Find where the given text appears and provide that cell's center as [X, Y] coordinate. 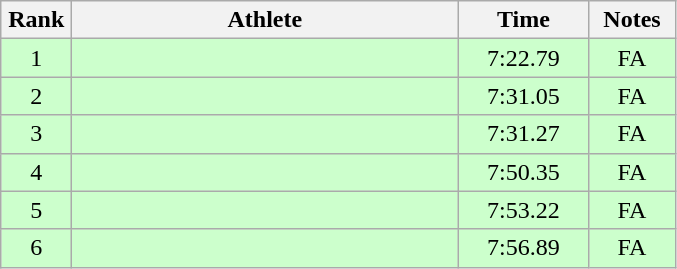
1 [36, 58]
7:22.79 [524, 58]
Time [524, 20]
7:56.89 [524, 248]
7:31.05 [524, 96]
2 [36, 96]
4 [36, 172]
7:50.35 [524, 172]
5 [36, 210]
Athlete [265, 20]
Rank [36, 20]
6 [36, 248]
7:53.22 [524, 210]
Notes [632, 20]
7:31.27 [524, 134]
3 [36, 134]
